Extract the (x, y) coordinate from the center of the cell holding the provided text.  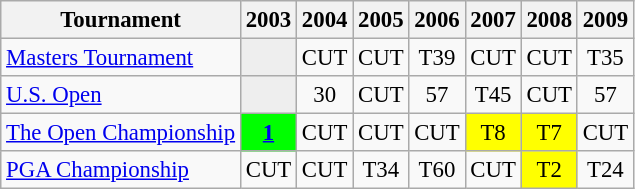
T35 (605, 58)
2006 (437, 20)
2003 (268, 20)
T2 (549, 170)
1 (268, 133)
2004 (325, 20)
T39 (437, 58)
U.S. Open (121, 95)
The Open Championship (121, 133)
2008 (549, 20)
T8 (493, 133)
T45 (493, 95)
2005 (381, 20)
PGA Championship (121, 170)
30 (325, 95)
T7 (549, 133)
Tournament (121, 20)
2009 (605, 20)
Masters Tournament (121, 58)
2007 (493, 20)
T24 (605, 170)
T34 (381, 170)
T60 (437, 170)
